Return the (X, Y) coordinate for the center point of the cell that contains the specified text.  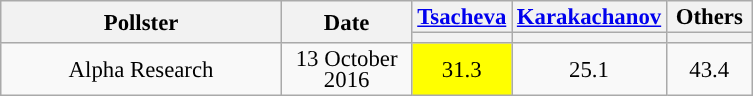
Karakachanov (590, 17)
43.4 (709, 70)
Alpha Research (142, 70)
31.3 (462, 70)
Pollster (142, 22)
25.1 (590, 70)
13 October 2016 (346, 70)
Others (709, 17)
Date (346, 22)
Tsacheva (462, 17)
